Capture the cell that displays the provided text and extract its (X, Y) central coordinate. 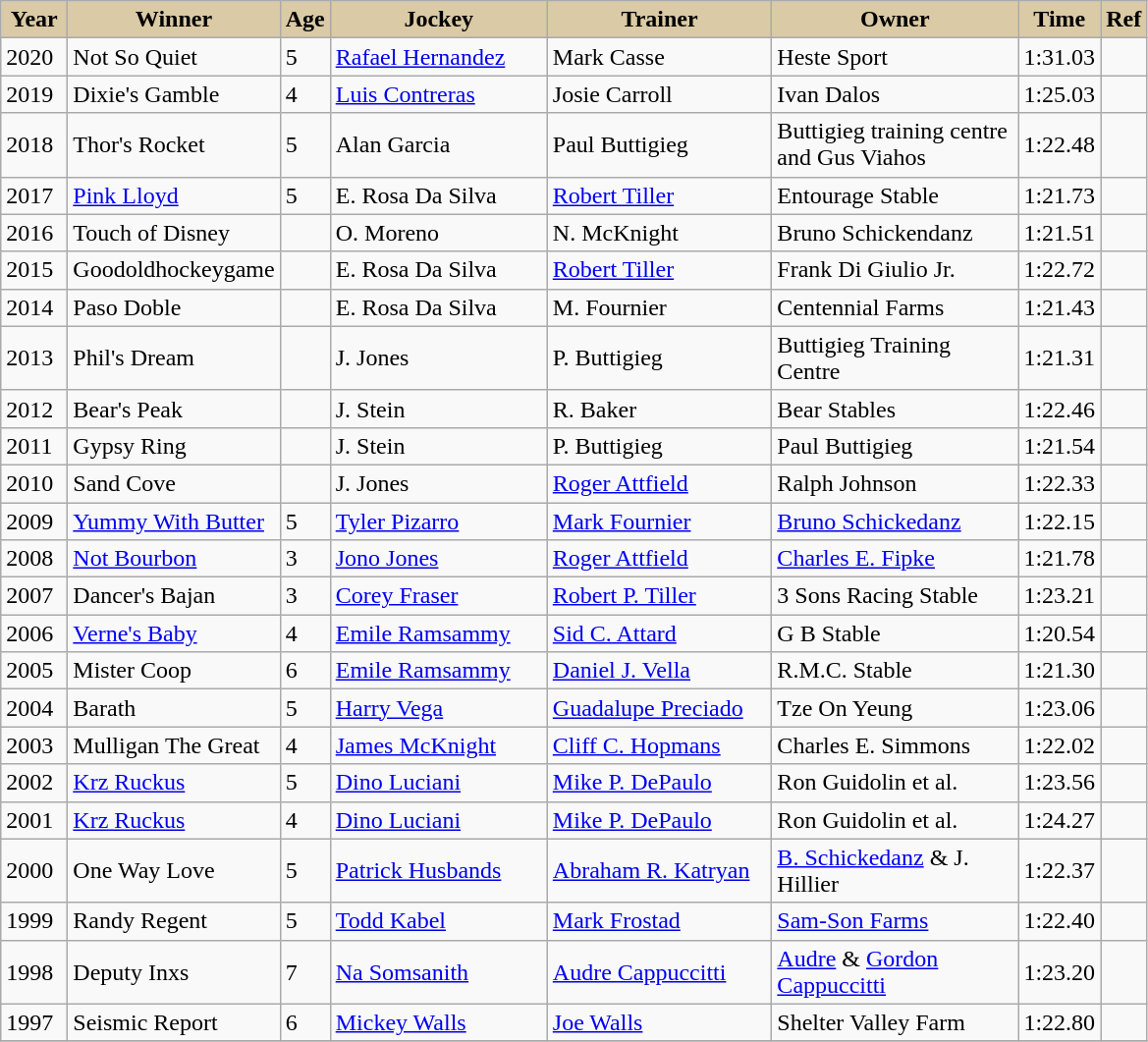
2008 (34, 559)
Bear Stables (896, 409)
Patrick Husbands (438, 870)
Shelter Valley Farm (896, 1022)
2010 (34, 483)
1:25.03 (1060, 94)
Tze On Yeung (896, 708)
Jono Jones (438, 559)
Jockey (438, 20)
R. Baker (660, 409)
2003 (34, 745)
1999 (34, 921)
Corey Fraser (438, 596)
Goodoldhockeygame (174, 270)
1:21.51 (1060, 233)
Abraham R. Katryan (660, 870)
Heste Sport (896, 57)
Bear's Peak (174, 409)
1:22.48 (1060, 145)
1:21.31 (1060, 357)
1:22.40 (1060, 921)
Ref (1123, 20)
1:22.37 (1060, 870)
Mister Coop (174, 671)
2009 (34, 521)
Owner (896, 20)
Gypsy Ring (174, 446)
Time (1060, 20)
2019 (34, 94)
Alan Garcia (438, 145)
1:21.54 (1060, 446)
Charles E. Simmons (896, 745)
Mickey Walls (438, 1022)
Ivan Dalos (896, 94)
1:23.06 (1060, 708)
2013 (34, 357)
Age (304, 20)
Winner (174, 20)
Mark Casse (660, 57)
1:22.02 (1060, 745)
1:21.43 (1060, 307)
Phil's Dream (174, 357)
2002 (34, 783)
Deputy Inxs (174, 972)
Tyler Pizarro (438, 521)
Robert P. Tiller (660, 596)
2020 (34, 57)
Entourage Stable (896, 195)
Verne's Baby (174, 633)
1998 (34, 972)
Mulligan The Great (174, 745)
1:31.03 (1060, 57)
1:22.46 (1060, 409)
1:22.15 (1060, 521)
1:21.78 (1060, 559)
2012 (34, 409)
1:22.80 (1060, 1022)
One Way Love (174, 870)
Charles E. Fipke (896, 559)
Year (34, 20)
M. Fournier (660, 307)
Audre Cappuccitti (660, 972)
2017 (34, 195)
Todd Kabel (438, 921)
N. McKnight (660, 233)
Buttigieg Training Centre (896, 357)
Josie Carroll (660, 94)
Trainer (660, 20)
Bruno Schickendanz (896, 233)
2005 (34, 671)
Mark Frostad (660, 921)
Not So Quiet (174, 57)
Yummy With Butter (174, 521)
2001 (34, 820)
2014 (34, 307)
7 (304, 972)
Joe Walls (660, 1022)
Mark Fournier (660, 521)
Touch of Disney (174, 233)
Na Somsanith (438, 972)
Luis Contreras (438, 94)
Daniel J. Vella (660, 671)
1:21.73 (1060, 195)
2015 (34, 270)
3 Sons Racing Stable (896, 596)
G B Stable (896, 633)
Barath (174, 708)
Paso Doble (174, 307)
2006 (34, 633)
Sand Cove (174, 483)
Rafael Hernandez (438, 57)
2004 (34, 708)
Seismic Report (174, 1022)
O. Moreno (438, 233)
1997 (34, 1022)
Sam-Son Farms (896, 921)
Centennial Farms (896, 307)
Dancer's Bajan (174, 596)
Pink Lloyd (174, 195)
Frank Di Giulio Jr. (896, 270)
Buttigieg training centre and Gus Viahos (896, 145)
1:23.21 (1060, 596)
2011 (34, 446)
B. Schickedanz & J. Hillier (896, 870)
Randy Regent (174, 921)
R.M.C. Stable (896, 671)
Guadalupe Preciado (660, 708)
Dixie's Gamble (174, 94)
1:23.20 (1060, 972)
Cliff C. Hopmans (660, 745)
2018 (34, 145)
1:22.33 (1060, 483)
1:24.27 (1060, 820)
Not Bourbon (174, 559)
Bruno Schickedanz (896, 521)
2000 (34, 870)
Sid C. Attard (660, 633)
1:22.72 (1060, 270)
1:21.30 (1060, 671)
James McKnight (438, 745)
2007 (34, 596)
Harry Vega (438, 708)
1:23.56 (1060, 783)
2016 (34, 233)
Thor's Rocket (174, 145)
Ralph Johnson (896, 483)
Audre & Gordon Cappuccitti (896, 972)
1:20.54 (1060, 633)
